Pinpoint the cell where the given text exists, returning its (X, Y) midpoint coordinate. 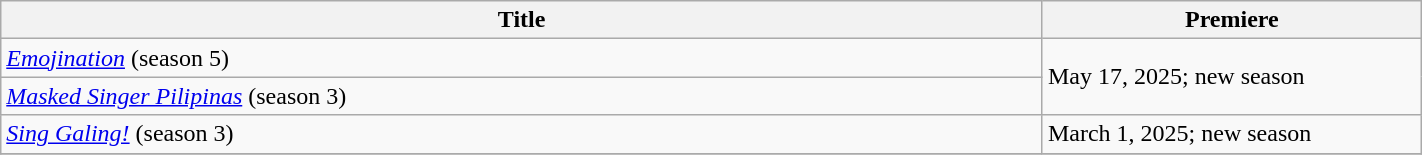
Masked Singer Pilipinas (season 3) (522, 96)
May 17, 2025; new season (1232, 77)
Title (522, 20)
Sing Galing! (season 3) (522, 134)
Premiere (1232, 20)
Emojination (season 5) (522, 58)
March 1, 2025; new season (1232, 134)
